Return [X, Y] of the center of cell containing provided text 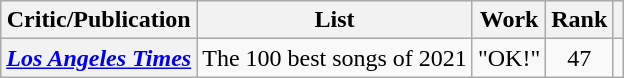
"OK!" [508, 58]
List [335, 20]
Los Angeles Times [99, 58]
The 100 best songs of 2021 [335, 58]
47 [580, 58]
Critic/Publication [99, 20]
Work [508, 20]
Rank [580, 20]
